For the text-containing cell, return its midpoint in [x, y] coordinate format. 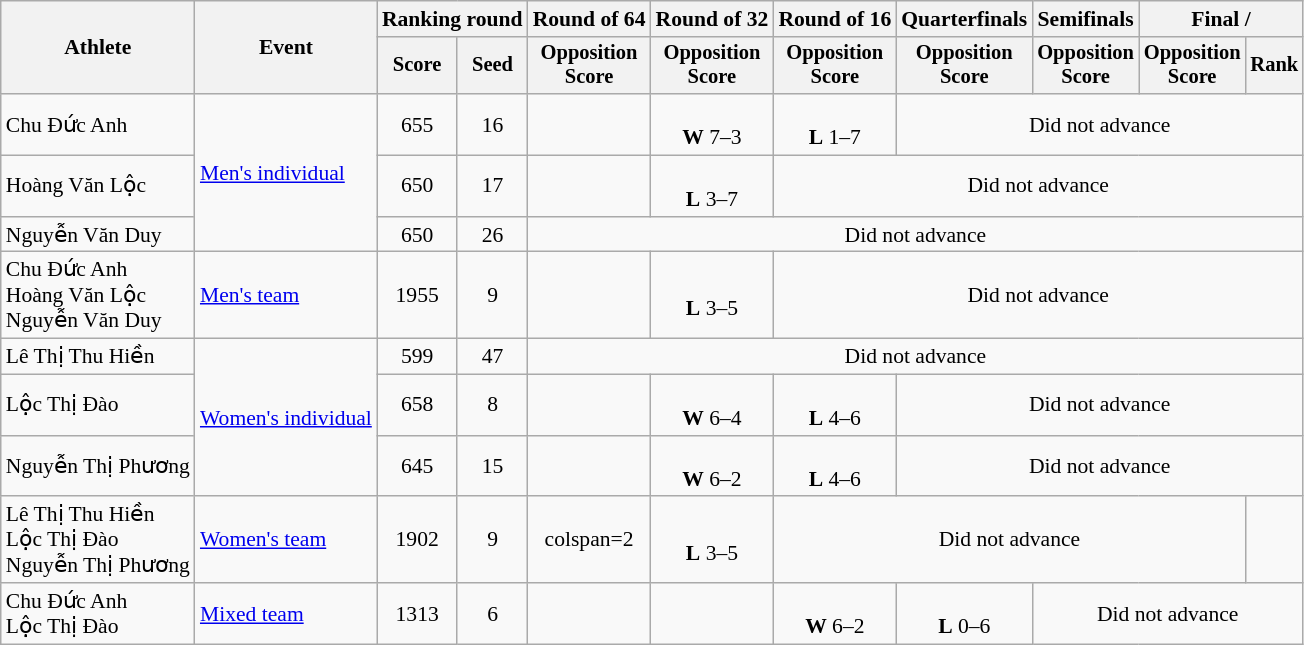
6 [492, 614]
Chu Đức Anh [98, 124]
26 [492, 235]
Lộc Thị Đào [98, 406]
Round of 32 [712, 19]
8 [492, 406]
599 [418, 357]
Nguyễn Văn Duy [98, 235]
1955 [418, 296]
15 [492, 466]
Chu Đức AnhLộc Thị Đào [98, 614]
Event [286, 48]
Round of 16 [834, 19]
Men's individual [286, 173]
Mixed team [286, 614]
Hoàng Văn Lộc [98, 186]
Lê Thị Thu Hiền [98, 357]
L 1–7 [834, 124]
Nguyễn Thị Phương [98, 466]
Quarterfinals [964, 19]
16 [492, 124]
655 [418, 124]
Rank [1274, 66]
W 6–4 [712, 406]
47 [492, 357]
17 [492, 186]
colspan=2 [590, 540]
645 [418, 466]
Athlete [98, 48]
Final / [1221, 19]
L 0–6 [964, 614]
658 [418, 406]
W 7–3 [712, 124]
Women's individual [286, 418]
Lê Thị Thu HiềnLộc Thị ĐàoNguyễn Thị Phương [98, 540]
Seed [492, 66]
L 3–7 [712, 186]
Score [418, 66]
Semifinals [1086, 19]
1313 [418, 614]
Men's team [286, 296]
Ranking round [452, 19]
Women's team [286, 540]
Round of 64 [590, 19]
1902 [418, 540]
Chu Đức AnhHoàng Văn LộcNguyễn Văn Duy [98, 296]
